Pinpoint the cell where the given text exists, returning its [x, y] midpoint coordinate. 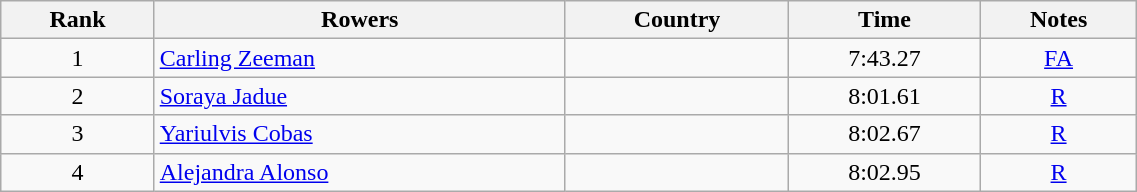
Time [885, 20]
3 [78, 134]
8:01.61 [885, 96]
8:02.67 [885, 134]
Yariulvis Cobas [360, 134]
FA [1058, 58]
7:43.27 [885, 58]
Soraya Jadue [360, 96]
1 [78, 58]
Alejandra Alonso [360, 172]
8:02.95 [885, 172]
Rowers [360, 20]
Notes [1058, 20]
4 [78, 172]
2 [78, 96]
Carling Zeeman [360, 58]
Rank [78, 20]
Country [677, 20]
